Return (x, y) of the center of cell containing provided text 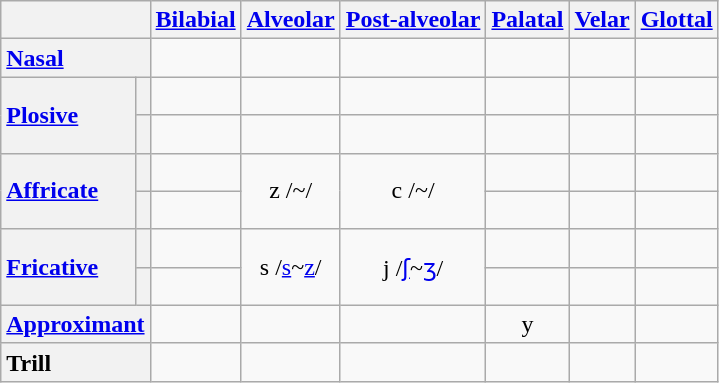
Velar (602, 20)
Bilabial (196, 20)
Palatal (528, 20)
c /~/ (413, 191)
Alveolar (290, 20)
Nasal (76, 58)
s /s~z/ (290, 267)
j /ʃ~ʒ/ (413, 267)
y (528, 324)
Trill (76, 362)
Plosive (68, 115)
Fricative (68, 267)
Affricate (68, 191)
Post-alveolar (413, 20)
Glottal (676, 20)
Approximant (76, 324)
z /~/ (290, 191)
